Search for the cell housing the specified text and yield its (X, Y) center coordinate. 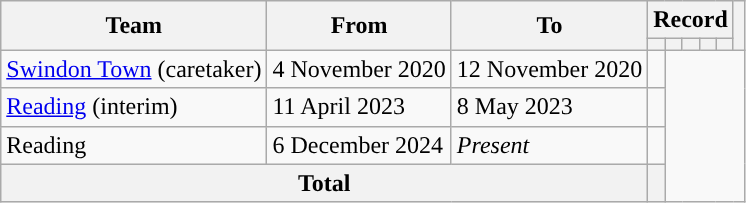
Record (691, 20)
Reading (interim) (134, 107)
From (359, 26)
Swindon Town (caretaker) (134, 69)
6 December 2024 (359, 145)
Total (324, 183)
8 May 2023 (549, 107)
Reading (134, 145)
Present (549, 145)
To (549, 26)
Team (134, 26)
12 November 2020 (549, 69)
11 April 2023 (359, 107)
4 November 2020 (359, 69)
